Search for the cell housing the specified text and yield its [x, y] center coordinate. 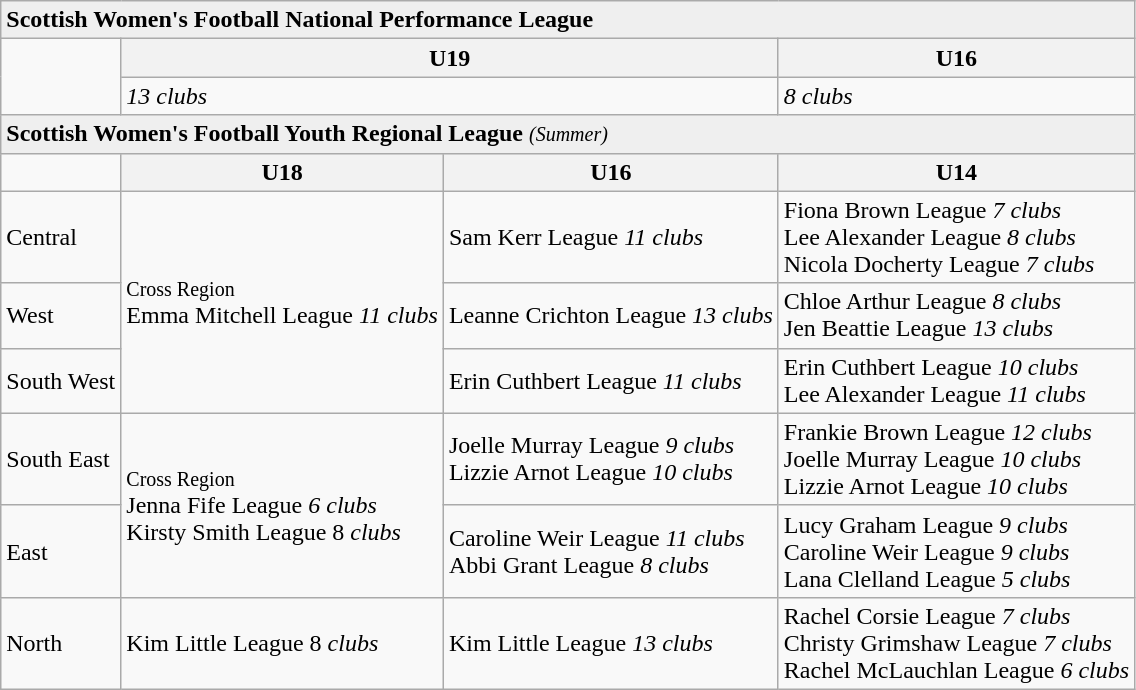
Kim Little League 13 clubs [610, 643]
East [61, 551]
Leanne Crichton League 13 clubs [610, 316]
Frankie Brown League 12 clubsJoelle Murray League 10 clubsLizzie Arnot League 10 clubs [956, 459]
Caroline Weir League 11 clubsAbbi Grant League 8 clubs [610, 551]
Scottish Women's Football Youth Regional League (Summer) [568, 134]
Lucy Graham League 9 clubsCaroline Weir League 9 clubsLana Clelland League 5 clubs [956, 551]
Fiona Brown League 7 clubsLee Alexander League 8 clubsNicola Docherty League 7 clubs [956, 237]
Rachel Corsie League 7 clubsChristy Grimshaw League 7 clubsRachel McLauchlan League 6 clubs [956, 643]
Scottish Women's Football National Performance League [568, 20]
Cross RegionEmma Mitchell League 11 clubs [282, 302]
Joelle Murray League 9 clubsLizzie Arnot League 10 clubs [610, 459]
South West [61, 380]
U19 [450, 58]
U14 [956, 172]
Chloe Arthur League 8 clubsJen Beattie League 13 clubs [956, 316]
Erin Cuthbert League 11 clubs [610, 380]
Sam Kerr League 11 clubs [610, 237]
South East [61, 459]
8 clubs [956, 96]
Cross RegionJenna Fife League 6 clubsKirsty Smith League 8 clubs [282, 505]
Central [61, 237]
13 clubs [450, 96]
West [61, 316]
Kim Little League 8 clubs [282, 643]
North [61, 643]
Erin Cuthbert League 10 clubsLee Alexander League 11 clubs [956, 380]
U18 [282, 172]
